Find where the given text appears and provide that cell's center as [x, y] coordinate. 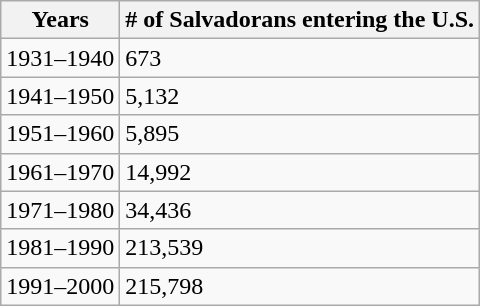
1951–1960 [60, 134]
14,992 [300, 172]
5,895 [300, 134]
34,436 [300, 210]
1981–1990 [60, 248]
1931–1940 [60, 58]
1991–2000 [60, 286]
673 [300, 58]
1941–1950 [60, 96]
5,132 [300, 96]
1961–1970 [60, 172]
215,798 [300, 286]
213,539 [300, 248]
1971–1980 [60, 210]
# of Salvadorans entering the U.S. [300, 20]
Years [60, 20]
